Extract the (x, y) coordinate from the center of the cell holding the provided text.  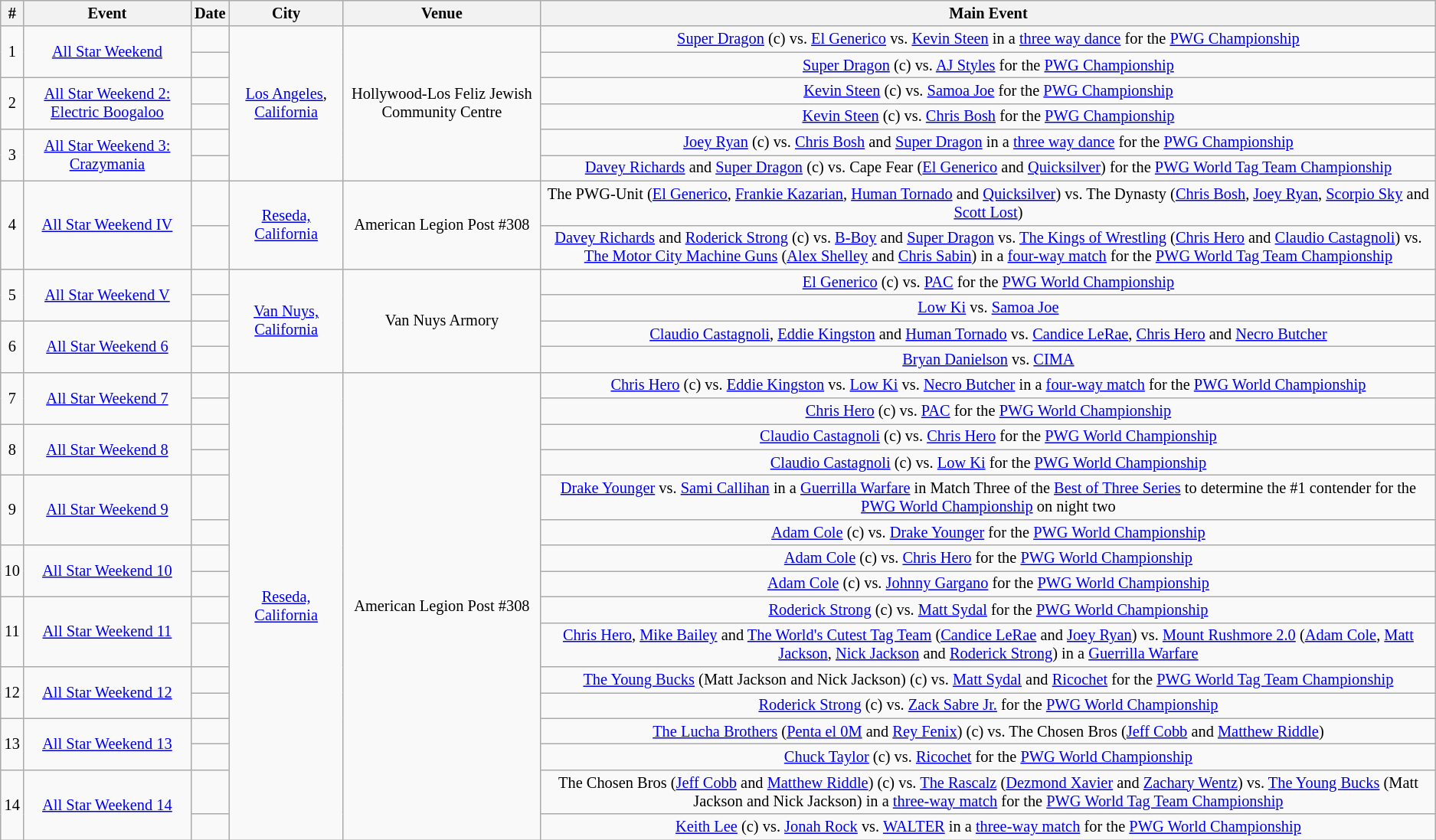
All Star Weekend 12 (107, 692)
Adam Cole (c) vs. Drake Younger for the PWG World Championship (988, 532)
The Young Bucks (Matt Jackson and Nick Jackson) (c) vs. Matt Sydal and Ricochet for the PWG World Tag Team Championship (988, 679)
All Star Weekend 7 (107, 398)
All Star Weekend 10 (107, 571)
10 (12, 571)
Super Dragon (c) vs. El Generico vs. Kevin Steen in a three way dance for the PWG Championship (988, 39)
Adam Cole (c) vs. Johnny Gargano for the PWG World Championship (988, 583)
5 (12, 294)
# (12, 13)
Bryan Danielson vs. CIMA (988, 359)
The Lucha Brothers (Penta el 0M and Rey Fenix) (c) vs. The Chosen Bros (Jeff Cobb and Matthew Riddle) (988, 731)
All Star Weekend IV (107, 225)
El Generico (c) vs. PAC for the PWG World Championship (988, 282)
All Star Weekend 3: Crazymania (107, 155)
6 (12, 346)
Los Angeles, California (286, 103)
All Star Weekend 6 (107, 346)
9 (12, 510)
The PWG-Unit (El Generico, Frankie Kazarian, Human Tornado and Quicksilver) vs. The Dynasty (Chris Bosh, Joey Ryan, Scorpio Sky and Scott Lost) (988, 203)
14 (12, 804)
Date (210, 13)
Claudio Castagnoli (c) vs. Chris Hero for the PWG World Championship (988, 436)
All Star Weekend 11 (107, 631)
City (286, 13)
Roderick Strong (c) vs. Matt Sydal for the PWG World Championship (988, 610)
Chuck Taylor (c) vs. Ricochet for the PWG World Championship (988, 757)
Davey Richards and Super Dragon (c) vs. Cape Fear (El Generico and Quicksilver) for the PWG World Tag Team Championship (988, 168)
All Star Weekend 9 (107, 510)
Claudio Castagnoli, Eddie Kingston and Human Tornado vs. Candice LeRae, Chris Hero and Necro Butcher (988, 334)
Keith Lee (c) vs. Jonah Rock vs. WALTER in a three-way match for the PWG World Championship (988, 827)
Chris Hero (c) vs. PAC for the PWG World Championship (988, 411)
13 (12, 744)
All Star Weekend 14 (107, 804)
Super Dragon (c) vs. AJ Styles for the PWG Championship (988, 65)
Van Nuys, California (286, 320)
Main Event (988, 13)
Hollywood-Los Feliz Jewish Community Centre (442, 103)
7 (12, 398)
Low Ki vs. Samoa Joe (988, 308)
12 (12, 692)
1 (12, 52)
Chris Hero (c) vs. Eddie Kingston vs. Low Ki vs. Necro Butcher in a four-way match for the PWG World Championship (988, 385)
All Star Weekend 8 (107, 449)
Claudio Castagnoli (c) vs. Low Ki for the PWG World Championship (988, 462)
8 (12, 449)
2 (12, 103)
Van Nuys Armory (442, 320)
Joey Ryan (c) vs. Chris Bosh and Super Dragon in a three way dance for the PWG Championship (988, 142)
All Star Weekend (107, 52)
All Star Weekend 13 (107, 744)
Venue (442, 13)
4 (12, 225)
Kevin Steen (c) vs. Samoa Joe for the PWG Championship (988, 90)
Roderick Strong (c) vs. Zack Sabre Jr. for the PWG World Championship (988, 705)
Event (107, 13)
All Star Weekend V (107, 294)
11 (12, 631)
All Star Weekend 2: Electric Boogaloo (107, 103)
Adam Cole (c) vs. Chris Hero for the PWG World Championship (988, 558)
3 (12, 155)
Kevin Steen (c) vs. Chris Bosh for the PWG Championship (988, 116)
